Return the (X, Y) coordinate for the center point of the cell that contains the specified text.  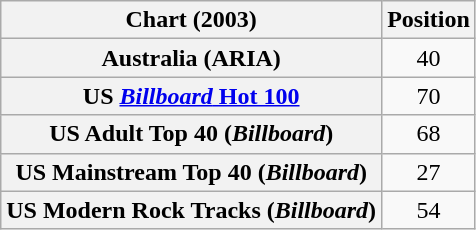
US Adult Top 40 (Billboard) (192, 134)
Position (429, 20)
Australia (ARIA) (192, 58)
Chart (2003) (192, 20)
27 (429, 172)
US Modern Rock Tracks (Billboard) (192, 210)
70 (429, 96)
US Mainstream Top 40 (Billboard) (192, 172)
68 (429, 134)
US Billboard Hot 100 (192, 96)
54 (429, 210)
40 (429, 58)
